Return the (x, y) coordinate for the center point of the cell that contains the specified text.  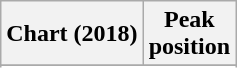
Chart (2018) (72, 34)
Peakposition (189, 34)
